Detect which cell encompasses the target text, then output its [x, y] center coordinate. 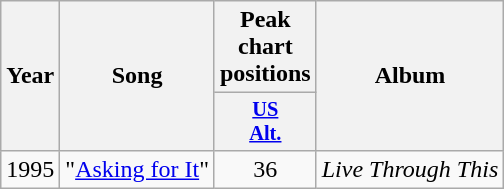
Song [138, 76]
1995 [30, 169]
Album [410, 76]
"Asking for It" [138, 169]
Year [30, 76]
Peak chart positions [265, 47]
36 [265, 169]
USAlt. [265, 122]
Live Through This [410, 169]
